Search for the cell housing the specified text and yield its [X, Y] center coordinate. 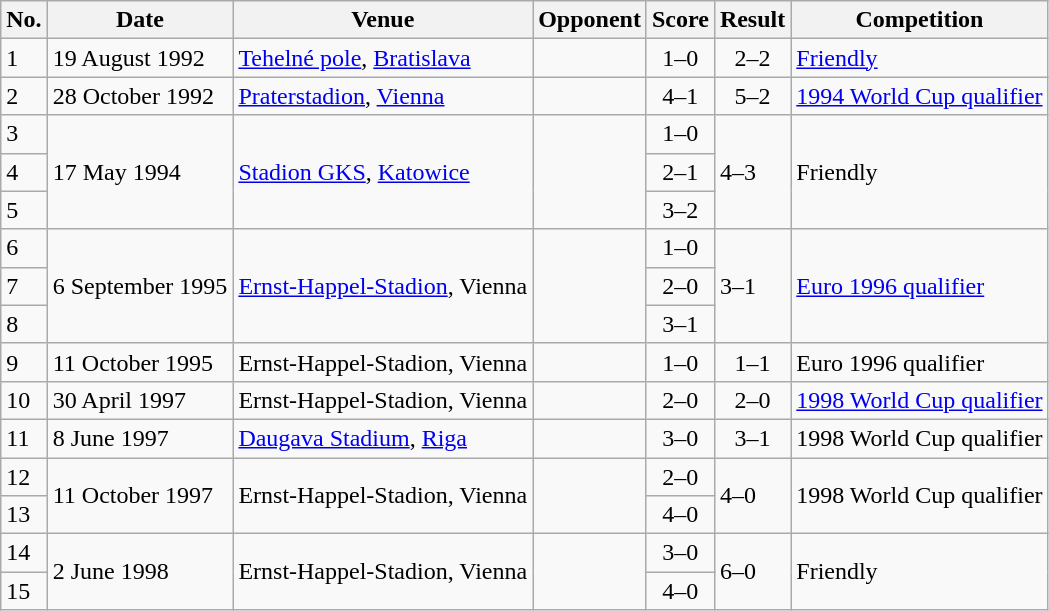
Stadion GKS, Katowice [383, 172]
6 [24, 248]
11 [24, 438]
5–2 [752, 96]
6–0 [752, 572]
3 [24, 134]
No. [24, 20]
1994 World Cup qualifier [920, 96]
Venue [383, 20]
Daugava Stadium, Riga [383, 438]
6 September 1995 [140, 286]
2–2 [752, 58]
8 [24, 324]
19 August 1992 [140, 58]
12 [24, 477]
4–3 [752, 172]
Praterstadion, Vienna [383, 96]
Opponent [590, 20]
8 June 1997 [140, 438]
Score [680, 20]
17 May 1994 [140, 172]
2–1 [680, 172]
7 [24, 286]
13 [24, 515]
14 [24, 553]
1 [24, 58]
15 [24, 591]
10 [24, 400]
Tehelné pole, Bratislava [383, 58]
5 [24, 210]
11 October 1997 [140, 496]
11 October 1995 [140, 362]
4–1 [680, 96]
2 June 1998 [140, 572]
9 [24, 362]
30 April 1997 [140, 400]
4 [24, 172]
Competition [920, 20]
3–2 [680, 210]
Result [752, 20]
2 [24, 96]
1–1 [752, 362]
28 October 1992 [140, 96]
Date [140, 20]
